From the cell containing the given text, extract its center point as (X, Y) coordinate. 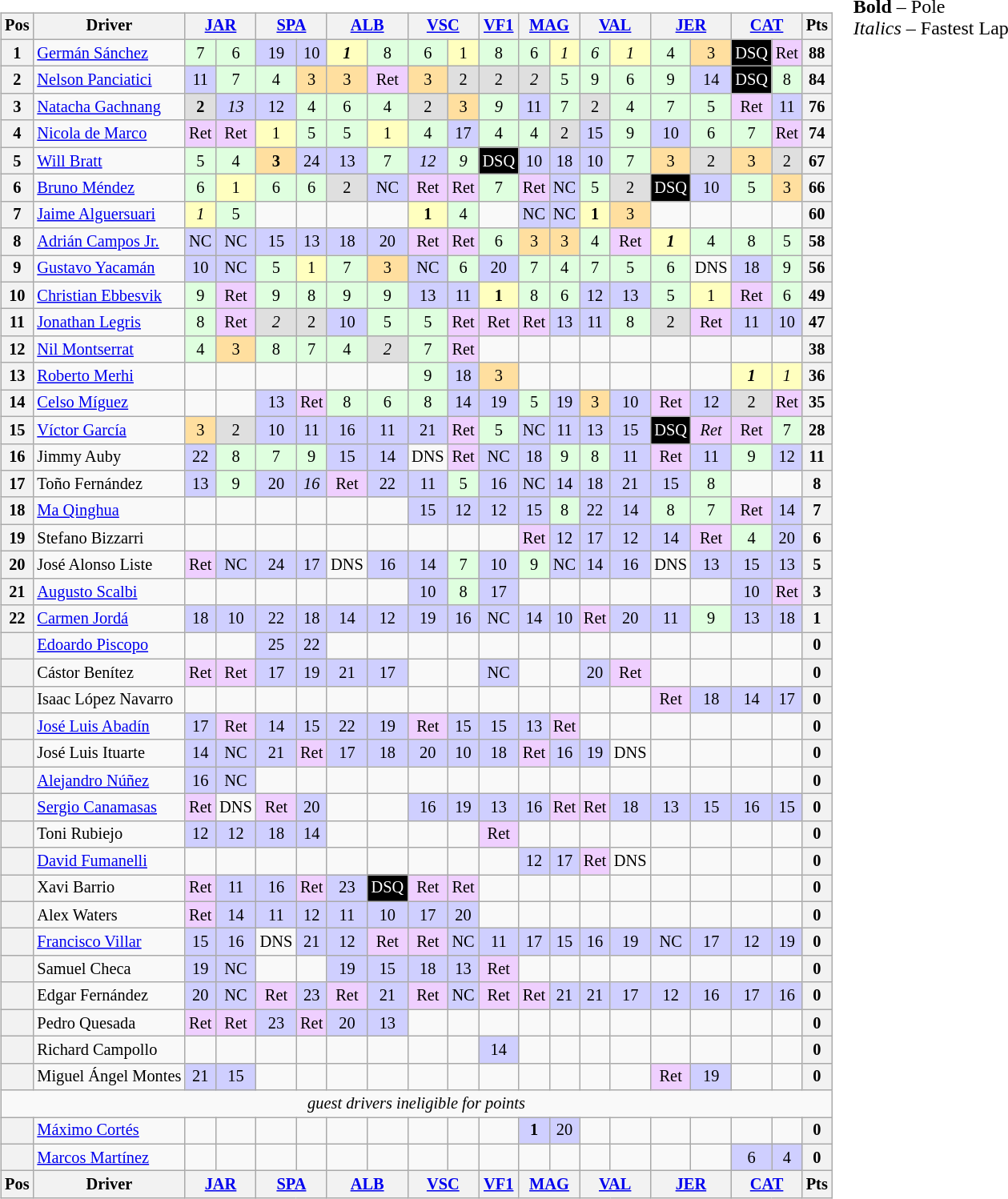
Edoardo Piscopo (109, 646)
74 (817, 134)
Isaac López Navarro (109, 700)
Ma Qinghua (109, 511)
47 (817, 323)
35 (817, 403)
Xavi Barrio (109, 888)
José Luis Ituarte (109, 753)
Víctor García (109, 430)
David Fumanelli (109, 861)
Nelson Panciatici (109, 80)
Stefano Bizzarri (109, 538)
84 (817, 80)
Adrián Campos Jr. (109, 242)
Alex Waters (109, 915)
Nil Montserrat (109, 350)
67 (817, 161)
Will Bratt (109, 161)
25 (276, 646)
36 (817, 376)
Máximo Cortés (109, 1131)
Jaime Alguersuari (109, 215)
Marcos Martínez (109, 1157)
Toño Fernández (109, 484)
Sergio Canamasas (109, 808)
Francisco Villar (109, 942)
76 (817, 107)
Gustavo Yacamán (109, 269)
Germán Sánchez (109, 53)
28 (817, 430)
56 (817, 269)
Celso Míguez (109, 403)
66 (817, 188)
Alejandro Núñez (109, 780)
Augusto Scalbi (109, 591)
Jonathan Legris (109, 323)
Edgar Fernández (109, 996)
guest drivers ineligible for points (416, 1104)
Richard Campollo (109, 1050)
Carmen Jordá (109, 619)
38 (817, 350)
Christian Ebbesvik (109, 295)
49 (817, 295)
Miguel Ángel Montes (109, 1077)
José Alonso Liste (109, 565)
Samuel Checa (109, 969)
Pedro Quesada (109, 1023)
60 (817, 215)
Cástor Benítez (109, 672)
58 (817, 242)
Natacha Gachnang (109, 107)
Toni Rubiejo (109, 834)
Bruno Méndez (109, 188)
Jimmy Auby (109, 457)
Nicola de Marco (109, 134)
Roberto Merhi (109, 376)
88 (817, 53)
José Luis Abadín (109, 727)
